Locate the cell with the specified text and output its (X, Y) center coordinate. 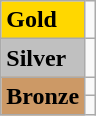
Silver (43, 58)
Bronze (43, 96)
Gold (43, 20)
